Return the [x, y] coordinate for the center point of the cell that contains the specified text.  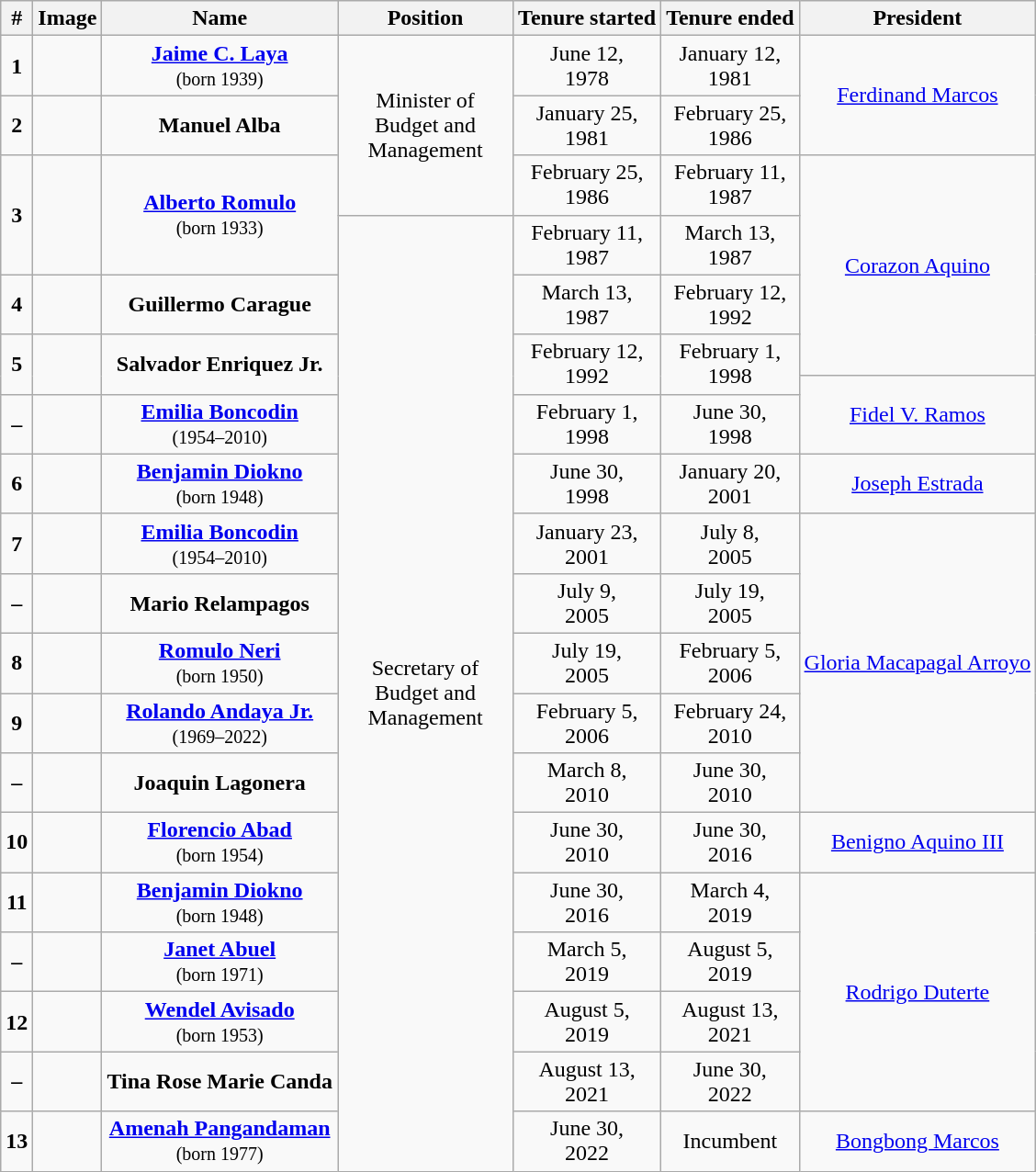
Janet Abuel(born 1971) [220, 963]
July 8,2005 [730, 544]
Image [68, 18]
Incumbent [730, 1141]
Minister of Budget and Management [426, 125]
Position [426, 18]
Romulo Neri(born 1950) [220, 663]
7 [17, 544]
Jaime C. Laya(born 1939) [220, 66]
Tenure ended [730, 18]
13 [17, 1141]
January 25,1981 [588, 125]
Salvador Enriquez Jr. [220, 364]
Corazon Aquino [918, 265]
2 [17, 125]
January 12,1981 [730, 66]
Tenure started [588, 18]
Guillermo Carague [220, 305]
4 [17, 305]
# [17, 18]
Wendel Avisado(born 1953) [220, 1021]
March 4,2019 [730, 902]
Florencio Abad(born 1954) [220, 843]
3 [17, 215]
Manuel Alba [220, 125]
March 5,2019 [588, 963]
Bongbong Marcos [918, 1141]
July 9,2005 [588, 603]
1 [17, 66]
Name [220, 18]
Rolando Andaya Jr.(1969–2022) [220, 722]
Benigno Aquino III [918, 843]
11 [17, 902]
January 20,2001 [730, 483]
June 12,1978 [588, 66]
Joseph Estrada [918, 483]
Alberto Romulo(born 1933) [220, 215]
Joaquin Lagonera [220, 783]
March 8,2010 [588, 783]
Tina Rose Marie Canda [220, 1082]
President [918, 18]
10 [17, 843]
Fidel V. Ramos [918, 415]
6 [17, 483]
February 24,2010 [730, 722]
9 [17, 722]
Rodrigo Duterte [918, 992]
12 [17, 1021]
8 [17, 663]
Gloria Macapagal Arroyo [918, 663]
Ferdinand Marcos [918, 96]
Mario Relampagos [220, 603]
Secretary of Budget and Management [426, 693]
5 [17, 364]
January 23,2001 [588, 544]
Amenah Pangandaman(born 1977) [220, 1141]
